Search for the cell housing the specified text and yield its [X, Y] center coordinate. 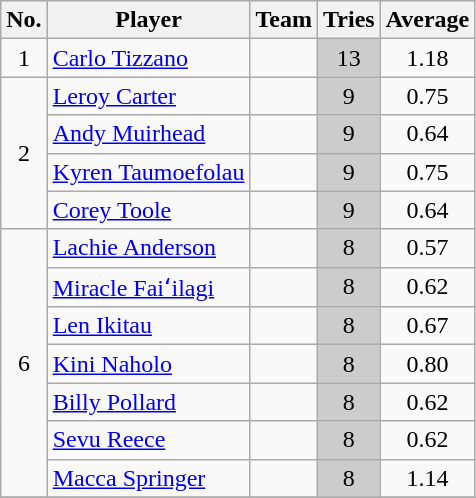
2 [24, 153]
1 [24, 58]
Andy Muirhead [148, 134]
Len Ikitau [148, 326]
Average [428, 20]
No. [24, 20]
Kyren Taumoefolau [148, 172]
Billy Pollard [148, 402]
Tries [350, 20]
0.57 [428, 248]
Miracle Faiʻilagi [148, 287]
Kini Naholo [148, 364]
Macca Springer [148, 478]
1.14 [428, 478]
0.67 [428, 326]
Carlo Tizzano [148, 58]
0.80 [428, 364]
Team [284, 20]
Player [148, 20]
Sevu Reece [148, 440]
1.18 [428, 58]
6 [24, 363]
Lachie Anderson [148, 248]
Corey Toole [148, 210]
Leroy Carter [148, 96]
13 [350, 58]
